Find where the given text appears and provide that cell's center as [X, Y] coordinate. 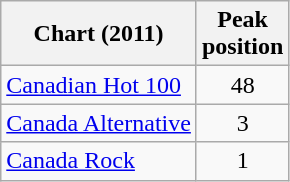
48 [242, 85]
Peakposition [242, 34]
Canada Rock [99, 161]
Chart (2011) [99, 34]
3 [242, 123]
Canadian Hot 100 [99, 85]
Canada Alternative [99, 123]
1 [242, 161]
